Identify which cell holds the provided text, then report its (x, y) central coordinate. 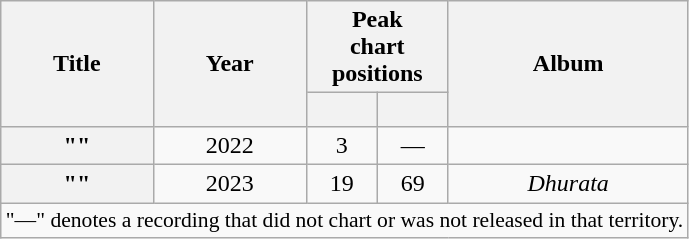
2023 (230, 184)
69 (412, 184)
Title (77, 64)
Peakchartpositions (377, 47)
19 (342, 184)
Dhurata (568, 184)
Year (230, 64)
"—" denotes a recording that did not chart or was not released in that territory. (345, 221)
2022 (230, 145)
— (412, 145)
Album (568, 64)
3 (342, 145)
